Identify which cell holds the provided text, then report its (X, Y) central coordinate. 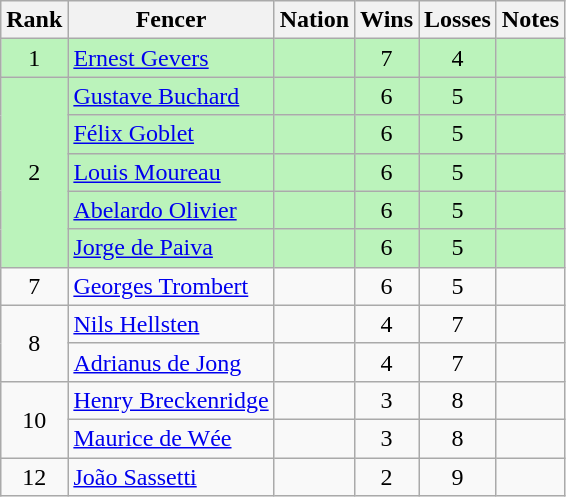
Henry Breckenridge (171, 400)
Notes (530, 20)
Fencer (171, 20)
Gustave Buchard (171, 96)
Nation (314, 20)
Abelardo Olivier (171, 210)
Félix Goblet (171, 134)
10 (34, 419)
Louis Moureau (171, 172)
1 (34, 58)
Maurice de Wée (171, 438)
Ernest Gevers (171, 58)
9 (458, 477)
Rank (34, 20)
Nils Hellsten (171, 324)
Wins (387, 20)
João Sassetti (171, 477)
Adrianus de Jong (171, 362)
12 (34, 477)
Losses (458, 20)
Georges Trombert (171, 286)
Jorge de Paiva (171, 248)
